Locate the cell with the specified text and output its (x, y) center coordinate. 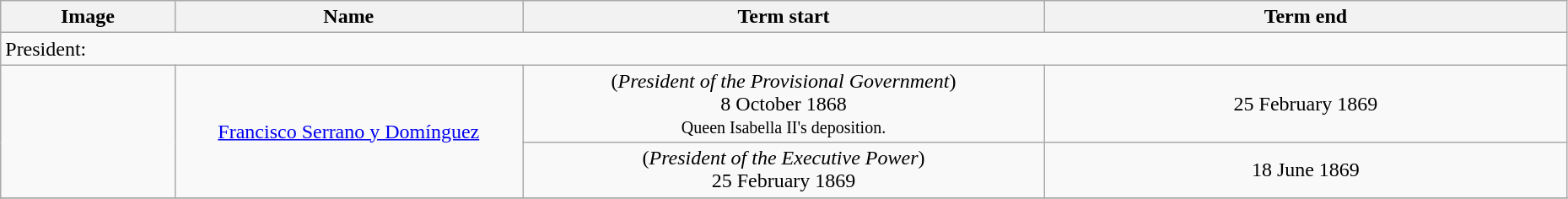
President: (784, 49)
(President of the Provisional Government)8 October 1868 Queen Isabella II's deposition. (784, 104)
(President of the Executive Power)25 February 1869 (784, 170)
25 February 1869 (1306, 104)
Image (88, 17)
Francisco Serrano y Domínguez (349, 132)
Name (349, 17)
18 June 1869 (1306, 170)
Term start (784, 17)
Term end (1306, 17)
